Locate the cell with the specified text and output its [x, y] center coordinate. 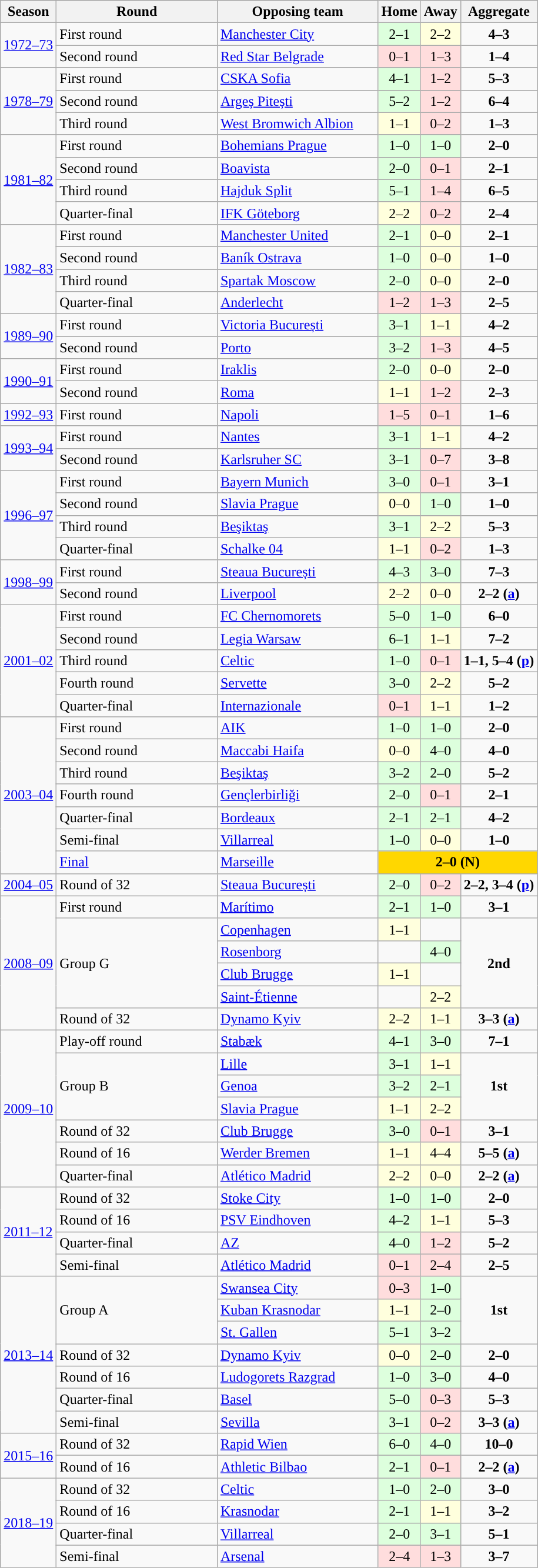
Servette [298, 683]
Final [137, 862]
Baník Ostrava [298, 258]
6–4 [499, 101]
Genoa [298, 1086]
Athletic Bilbao [298, 1467]
1996–97 [28, 515]
1993–94 [28, 448]
2–3 [499, 392]
1990–91 [28, 381]
0–7 [440, 459]
6–1 [399, 638]
Opposing team [298, 12]
2009–10 [28, 1109]
AZ [298, 1243]
Arsenal [298, 1556]
Copenhagen [298, 929]
1998–99 [28, 582]
FC Chernomorets [298, 616]
St. Gallen [298, 1332]
Werder Bremen [298, 1153]
2004–05 [28, 885]
Home [399, 12]
Swansea City [298, 1287]
Nantes [298, 437]
2013–14 [28, 1355]
Schalke 04 [298, 549]
PSV Eindhoven [298, 1220]
Rapid Wien [298, 1444]
Sevilla [298, 1422]
Roma [298, 392]
Internazionale [298, 706]
Away [440, 12]
Stabæk [298, 1042]
7–2 [499, 638]
Ludogorets Razgrad [298, 1377]
7–3 [499, 571]
Marseille [298, 862]
Marítimo [298, 907]
Karlsruher SC [298, 459]
Argeș Pitești [298, 101]
2008–09 [28, 963]
7–1 [499, 1042]
Group G [137, 963]
Liverpool [298, 593]
AIK [298, 728]
1992–93 [28, 415]
Maccabi Haifa [298, 750]
2011–12 [28, 1232]
Bordeaux [298, 818]
1982–83 [28, 269]
2nd [499, 963]
Krasnodar [298, 1512]
Basel [298, 1400]
2015–16 [28, 1456]
Group B [137, 1086]
Victoria București [298, 325]
Legia Warsaw [298, 638]
Lille [298, 1064]
Bayern Munich [298, 482]
Stoke City [298, 1198]
Saint-Étienne [298, 997]
3–7 [499, 1556]
1981–82 [28, 179]
Boavista [298, 168]
Rosenborg [298, 952]
IFK Göteborg [298, 213]
Kuban Krasnodar [298, 1310]
Manchester City [298, 34]
2001–02 [28, 660]
Napoli [298, 415]
5–5 (a) [499, 1153]
1–6 [499, 415]
West Bromwich Albion [298, 124]
Manchester United [298, 235]
10–0 [499, 1444]
Bohemians Prague [298, 146]
Aggregate [499, 12]
6–5 [499, 191]
Hajduk Split [298, 191]
Gençlerbirliği [298, 795]
1–5 [399, 415]
4–5 [499, 348]
CSKA Sofia [298, 79]
Porto [298, 348]
Spartak Moscow [298, 281]
Season [28, 12]
Group A [137, 1310]
2003–04 [28, 795]
Play-off round [137, 1042]
Round [137, 12]
1978–79 [28, 101]
Red Star Belgrade [298, 56]
1989–90 [28, 336]
4–4 [440, 1153]
2–0 (N) [457, 862]
Anderlecht [298, 303]
1972–73 [28, 45]
3–8 [499, 459]
Iraklis [298, 370]
1–1, 5–4 (p) [499, 661]
2–2, 3–4 (p) [499, 885]
2018–19 [28, 1523]
